Capture the cell that displays the provided text and extract its (x, y) central coordinate. 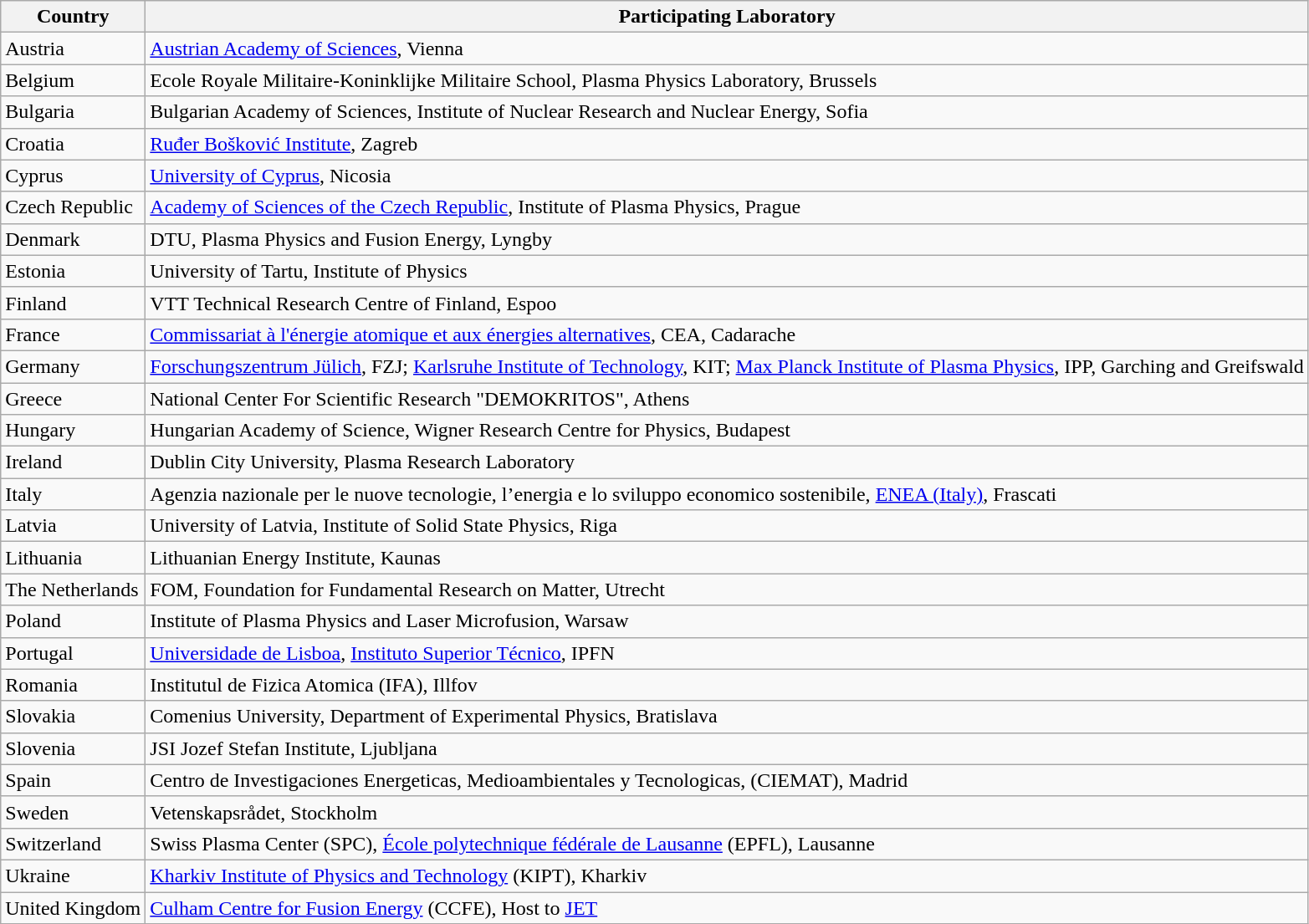
Finland (74, 303)
National Center For Scientific Research "DEMOKRITOS", Athens (728, 399)
Dublin City University, Plasma Research Laboratory (728, 462)
Hungary (74, 431)
Bulgarian Academy of Sciences, Institute of Nuclear Research and Nuclear Energy, Sofia (728, 112)
Portugal (74, 653)
Institutul de Fizica Atomica (IFA), Illfov (728, 685)
Spain (74, 780)
Italy (74, 494)
Agenzia nazionale per le nuove tecnologie, l’energia e lo sviluppo economico sostenibile, ENEA (Italy), Frascati (728, 494)
United Kingdom (74, 907)
Latvia (74, 526)
Austria (74, 48)
DTU, Plasma Physics and Fusion Energy, Lyngby (728, 239)
Ukraine (74, 876)
Slovakia (74, 717)
France (74, 334)
Croatia (74, 144)
The Netherlands (74, 590)
Kharkiv Institute of Physics and Technology (KIPT), Kharkiv (728, 876)
Ireland (74, 462)
Estonia (74, 271)
Participating Laboratory (728, 17)
Cyprus (74, 176)
Culham Centre for Fusion Energy (CCFE), Host to JET (728, 907)
FOM, Foundation for Fundamental Research on Matter, Utrecht (728, 590)
Greece (74, 399)
Slovenia (74, 748)
Belgium (74, 80)
Lithuania (74, 558)
Forschungszentrum Jülich, FZJ; Karlsruhe Institute of Technology, KIT; Max Planck Institute of Plasma Physics, IPP, Garching and Greifswald (728, 366)
Comenius University, Department of Experimental Physics, Bratislava (728, 717)
Denmark (74, 239)
Commissariat à l'énergie atomique et aux énergies alternatives, CEA, Cadarache (728, 334)
Ruđer Bošković Institute, Zagreb (728, 144)
Bulgaria (74, 112)
University of Cyprus, Nicosia (728, 176)
Academy of Sciences of the Czech Republic, Institute of Plasma Physics, Prague (728, 207)
Universidade de Lisboa, Instituto Superior Técnico, IPFN (728, 653)
Ecole Royale Militaire-Koninklijke Militaire School, Plasma Physics Laboratory, Brussels (728, 80)
Sweden (74, 812)
Hungarian Academy of Science, Wigner Research Centre for Physics, Budapest (728, 431)
Romania (74, 685)
Switzerland (74, 844)
Lithuanian Energy Institute, Kaunas (728, 558)
JSI Jozef Stefan Institute, Ljubljana (728, 748)
Country (74, 17)
VTT Technical Research Centre of Finland, Espoo (728, 303)
Czech Republic (74, 207)
University of Tartu, Institute of Physics (728, 271)
Centro de Investigaciones Energeticas, Medioambientales y Tecnologicas, (CIEMAT), Madrid (728, 780)
Institute of Plasma Physics and Laser Microfusion, Warsaw (728, 621)
Germany (74, 366)
Vetenskapsrådet, Stockholm (728, 812)
University of Latvia, Institute of Solid State Physics, Riga (728, 526)
Poland (74, 621)
Swiss Plasma Center (SPC), École polytechnique fédérale de Lausanne (EPFL), Lausanne (728, 844)
Austrian Academy of Sciences, Vienna (728, 48)
